Identify which cell holds the provided text, then report its [X, Y] central coordinate. 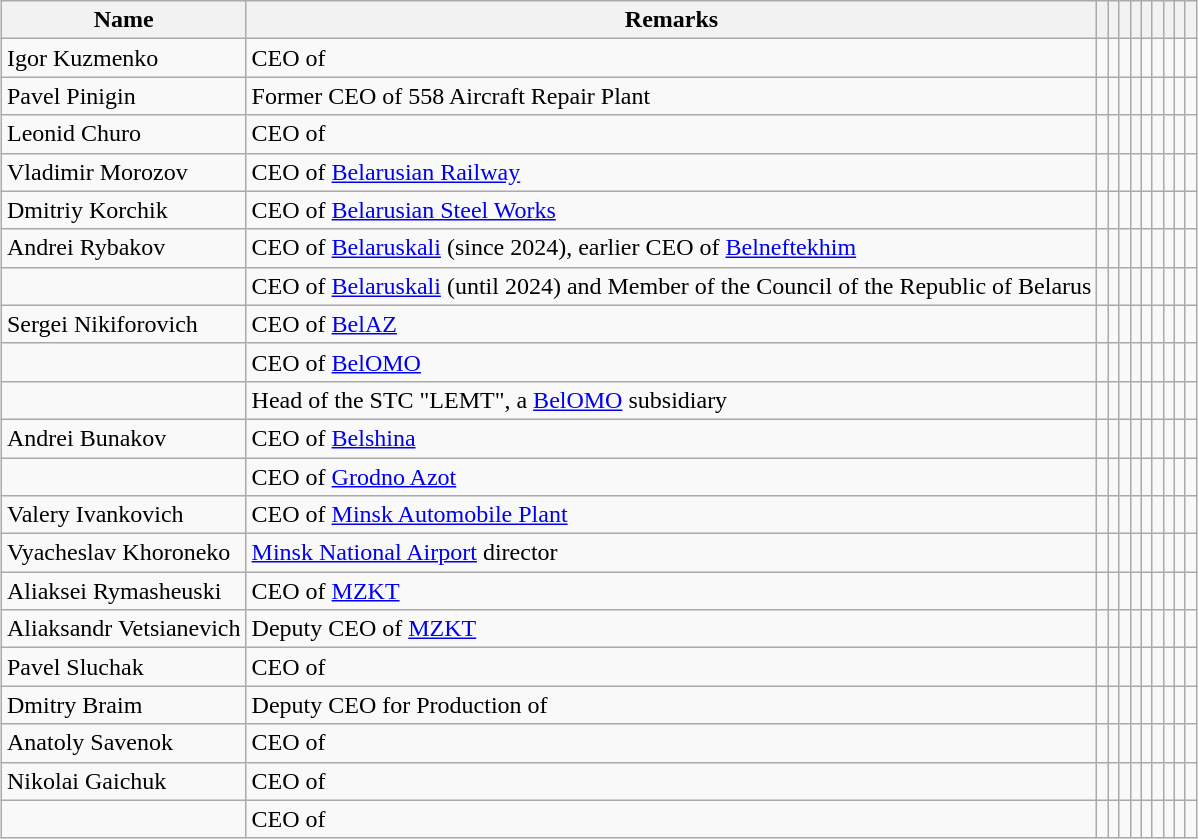
Andrei Rybakov [124, 248]
Pavel Sluchak [124, 667]
CEO of BelAZ [672, 324]
Leonid Churo [124, 134]
Vladimir Morozov [124, 172]
Minsk National Airport director [672, 553]
CEO of Belaruskali (until 2024) and Member of the Council of the Republic of Belarus [672, 286]
Valery Ivankovich [124, 515]
Former CEO of 558 Aircraft Repair Plant [672, 96]
Nikolai Gaichuk [124, 781]
Aliaksei Rymasheuski [124, 591]
Igor Kuzmenko [124, 58]
Deputy CEO of MZKT [672, 629]
Deputy CEO for Production of [672, 705]
Pavel Pinigin [124, 96]
Dmitry Braim [124, 705]
Anatoly Savenok [124, 743]
Vyacheslav Khoroneko [124, 553]
CEO of Grodno Azot [672, 477]
CEO of Belarusian Steel Works [672, 210]
Aliaksandr Vetsianevich [124, 629]
CEO of MZKT [672, 591]
CEO of Belshina [672, 438]
CEO of Minsk Automobile Plant [672, 515]
Andrei Bunakov [124, 438]
Remarks [672, 20]
Sergei Nikiforovich [124, 324]
Name [124, 20]
Head of the STC "LEMT", a BelOMO subsidiary [672, 400]
CEO of BelOMO [672, 362]
CEO of Belaruskali (since 2024), earlier CEO of Belneftekhim [672, 248]
CEO of Belarusian Railway [672, 172]
Dmitriy Korchik [124, 210]
